Return the [x, y] coordinate for the center point of the cell that contains the specified text.  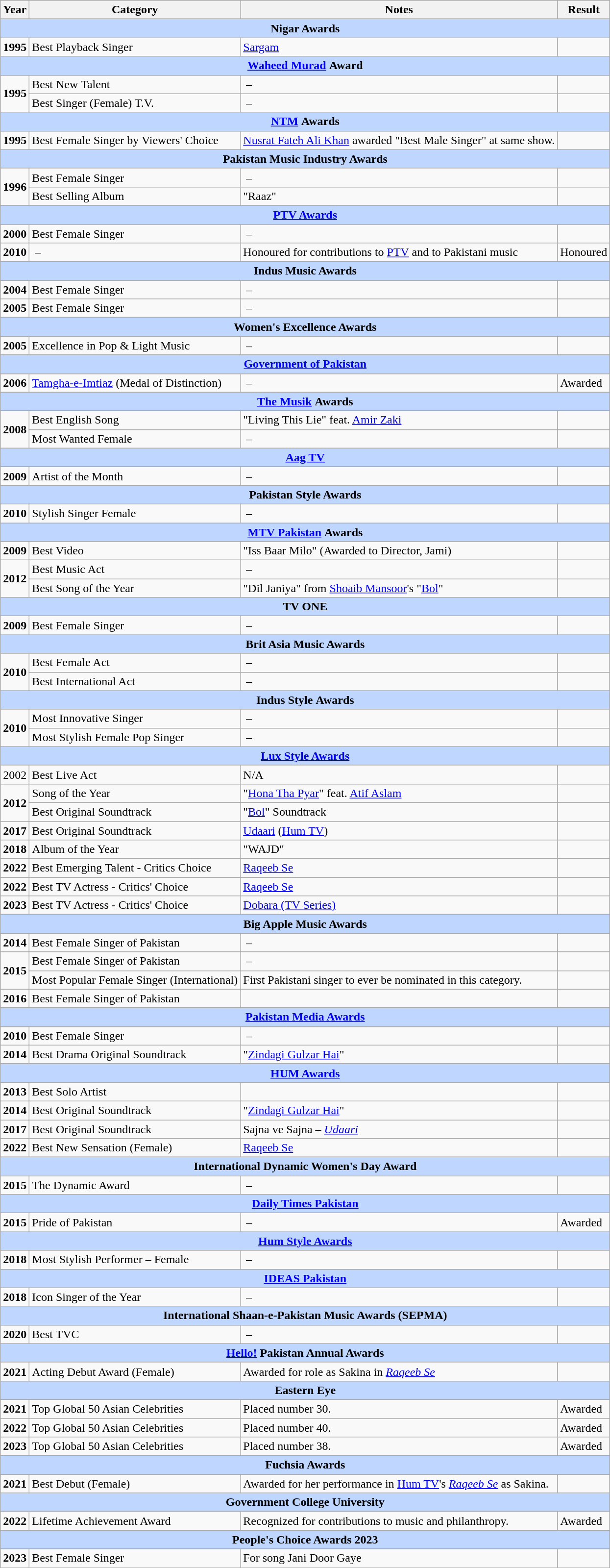
IDEAS Pakistan [305, 1278]
Best Video [135, 551]
Best New Talent [135, 84]
Aag TV [305, 457]
Women's Excellence Awards [305, 327]
Hum Style Awards [305, 1241]
Best Drama Original Soundtrack [135, 1054]
Pakistan Music Industry Awards [305, 159]
Best Female Singer by Viewers' Choice [135, 140]
Category [135, 10]
Recognized for contributions to music and philanthropy. [399, 1521]
Government of Pakistan [305, 364]
Best International Act [135, 681]
"Raaz" [399, 196]
Best Music Act [135, 570]
Year [15, 10]
Album of the Year [135, 849]
Best Song of the Year [135, 588]
Best New Sensation (Female) [135, 1148]
Most Wanted Female [135, 439]
2016 [15, 998]
Waheed Murad Award [305, 66]
Tamgha-e-Imtiaz (Medal of Distinction) [135, 383]
NTM Awards [305, 122]
Big Apple Music Awards [305, 924]
"Living This Lie" feat. Amir Zaki [399, 420]
Lux Style Awards [305, 756]
For song Jani Door Gaye [399, 1558]
Udaari (Hum TV) [399, 831]
Pakistan Style Awards [305, 495]
Fuchsia Awards [305, 1465]
Honoured [584, 252]
Most Innovative Singer [135, 719]
Best Live Act [135, 774]
Pride of Pakistan [135, 1222]
Pakistan Media Awards [305, 1017]
Placed number 38. [399, 1446]
Hello! Pakistan Annual Awards [305, 1353]
Placed number 30. [399, 1409]
2013 [15, 1092]
Placed number 40. [399, 1428]
1996 [15, 187]
2000 [15, 234]
Sajna ve Sajna – Udaari [399, 1129]
The Dynamic Award [135, 1185]
Daily Times Pakistan [305, 1204]
Best TVC [135, 1334]
Notes [399, 10]
Awarded for her performance in Hum TV's Raqeeb Se as Sakina. [399, 1484]
Government College University [305, 1502]
"Bol" Soundtrack [399, 812]
People's Choice Awards 2023 [305, 1540]
HUM Awards [305, 1073]
Artist of the Month [135, 476]
Indus Style Awards [305, 700]
Brit Asia Music Awards [305, 644]
TV ONE [305, 607]
International Shaan-e-Pakistan Music Awards (SEPMA) [305, 1316]
Most Stylish Female Pop Singer [135, 737]
"Hona Tha Pyar" feat. Atif Aslam [399, 793]
Song of the Year [135, 793]
2020 [15, 1334]
International Dynamic Women's Day Award [305, 1167]
PTV Awards [305, 215]
Eastern Eye [305, 1390]
Best Female Act [135, 663]
Best Debut (Female) [135, 1484]
"WAJD" [399, 849]
Result [584, 10]
2004 [15, 290]
"Dil Janiya" from Shoaib Mansoor's "Bol" [399, 588]
Best Solo Artist [135, 1092]
Best Emerging Talent - Critics Choice [135, 868]
Lifetime Achievement Award [135, 1521]
Nusrat Fateh Ali Khan awarded "Best Male Singer" at same show. [399, 140]
"Iss Baar Milo" (Awarded to Director, Jami) [399, 551]
Most Popular Female Singer (International) [135, 980]
Best English Song [135, 420]
Indus Music Awards [305, 271]
Honoured for contributions to PTV and to Pakistani music [399, 252]
2002 [15, 774]
Best Selling Album [135, 196]
N/A [399, 774]
Stylish Singer Female [135, 513]
Best Playback Singer [135, 47]
Nigar Awards [305, 28]
First Pakistani singer to ever be nominated in this category. [399, 980]
Best Singer (Female) T.V. [135, 103]
2008 [15, 429]
Awarded for role as Sakina in Raqeeb Se [399, 1371]
Excellence in Pop & Light Music [135, 346]
MTV Pakistan Awards [305, 532]
The Musik Awards [305, 401]
Dobara (TV Series) [399, 905]
Sargam [399, 47]
2006 [15, 383]
Icon Singer of the Year [135, 1297]
Most Stylish Performer – Female [135, 1260]
Acting Debut Award (Female) [135, 1371]
